Identify which cell holds the provided text, then report its (x, y) central coordinate. 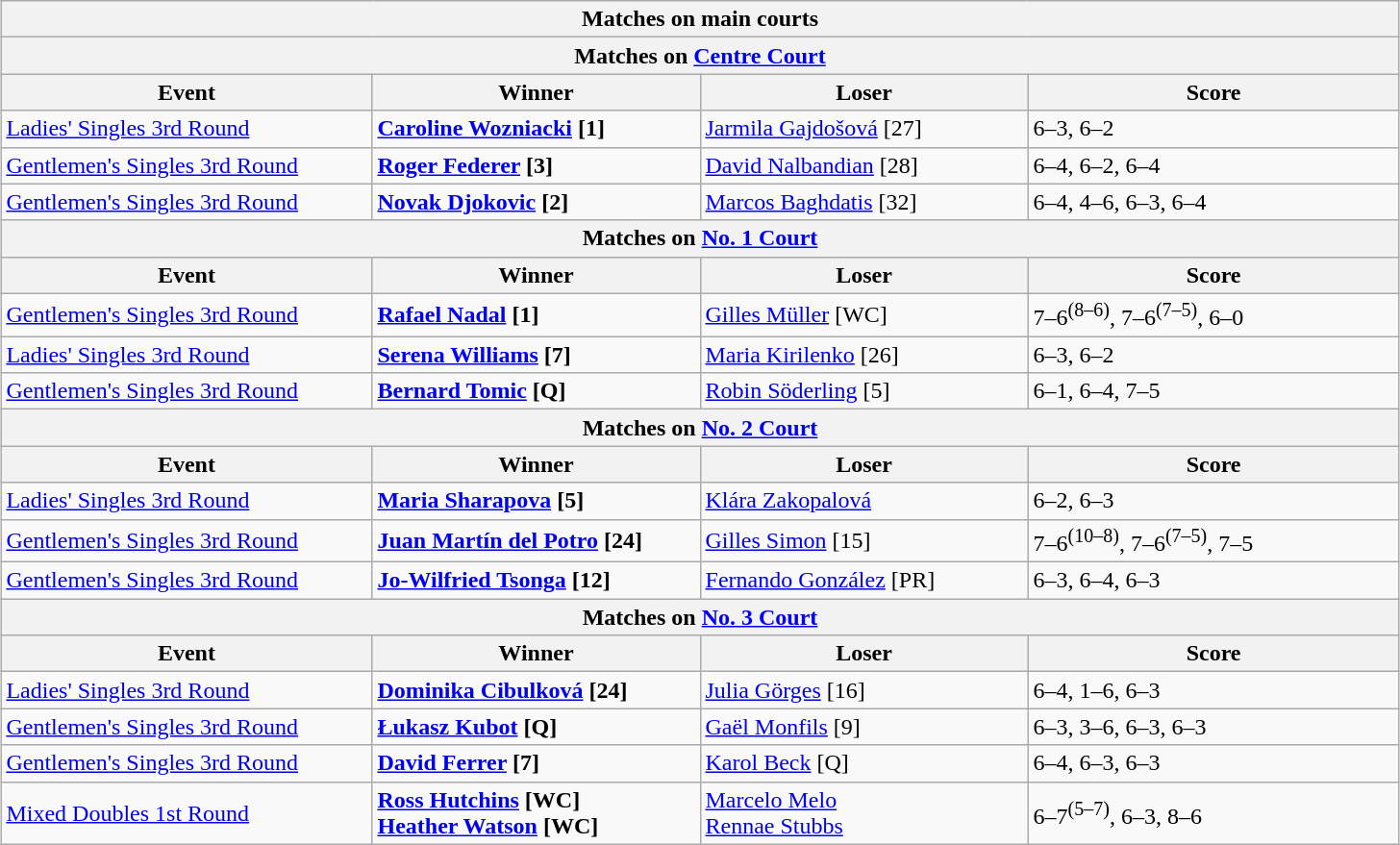
Ross Hutchins [WC] Heather Watson [WC] (537, 813)
7–6(8–6), 7–6(7–5), 6–0 (1213, 315)
Maria Sharapova [5] (537, 501)
Serena Williams [7] (537, 355)
Łukasz Kubot [Q] (537, 727)
Rafael Nadal [1] (537, 315)
Matches on No. 1 Court (700, 238)
7–6(10–8), 7–6(7–5), 7–5 (1213, 540)
6–4, 6–3, 6–3 (1213, 763)
Matches on Centre Court (700, 56)
Caroline Wozniacki [1] (537, 129)
6–4, 4–6, 6–3, 6–4 (1213, 202)
6–7(5–7), 6–3, 8–6 (1213, 813)
Marcos Baghdatis [32] (863, 202)
Matches on No. 3 Court (700, 617)
Gilles Müller [WC] (863, 315)
Bernard Tomic [Q] (537, 391)
Julia Görges [16] (863, 690)
6–4, 6–2, 6–4 (1213, 165)
Dominika Cibulková [24] (537, 690)
6–4, 1–6, 6–3 (1213, 690)
Marcelo Melo Rennae Stubbs (863, 813)
Juan Martín del Potro [24] (537, 540)
6–3, 6–4, 6–3 (1213, 581)
Matches on main courts (700, 19)
Roger Federer [3] (537, 165)
Gaël Monfils [9] (863, 727)
Fernando González [PR] (863, 581)
Matches on No. 2 Court (700, 428)
6–2, 6–3 (1213, 501)
Gilles Simon [15] (863, 540)
6–3, 3–6, 6–3, 6–3 (1213, 727)
Karol Beck [Q] (863, 763)
Novak Djokovic [2] (537, 202)
Klára Zakopalová (863, 501)
Robin Söderling [5] (863, 391)
Jo-Wilfried Tsonga [12] (537, 581)
Maria Kirilenko [26] (863, 355)
David Ferrer [7] (537, 763)
Jarmila Gajdošová [27] (863, 129)
6–1, 6–4, 7–5 (1213, 391)
David Nalbandian [28] (863, 165)
Mixed Doubles 1st Round (187, 813)
